Identify which cell holds the provided text, then report its [x, y] central coordinate. 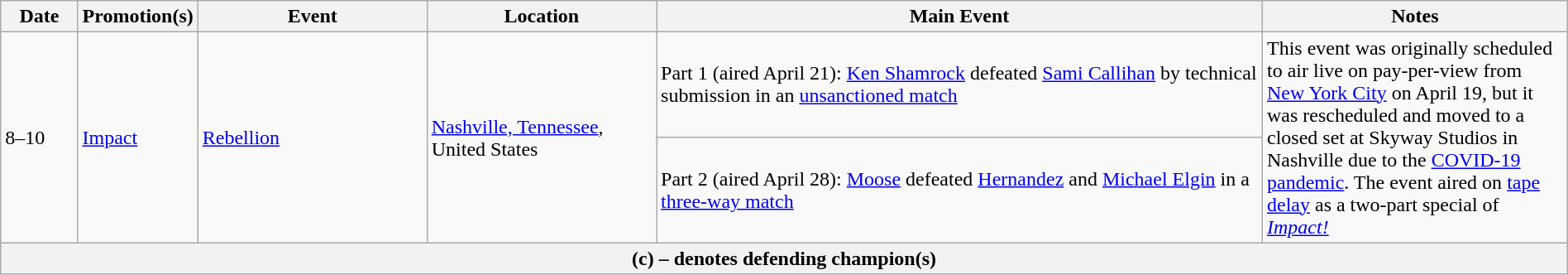
Part 2 (aired April 28): Moose defeated Hernandez and Michael Elgin in a three-way match [959, 191]
Date [40, 17]
8–10 [40, 137]
Notes [1414, 17]
(c) – denotes defending champion(s) [784, 258]
Rebellion [313, 137]
Nashville, Tennessee, United States [541, 137]
Event [313, 17]
Promotion(s) [137, 17]
Impact [137, 137]
Main Event [959, 17]
Part 1 (aired April 21): Ken Shamrock defeated Sami Callihan by technical submission in an unsanctioned match [959, 84]
Location [541, 17]
